Return [X, Y] of the center of cell containing provided text 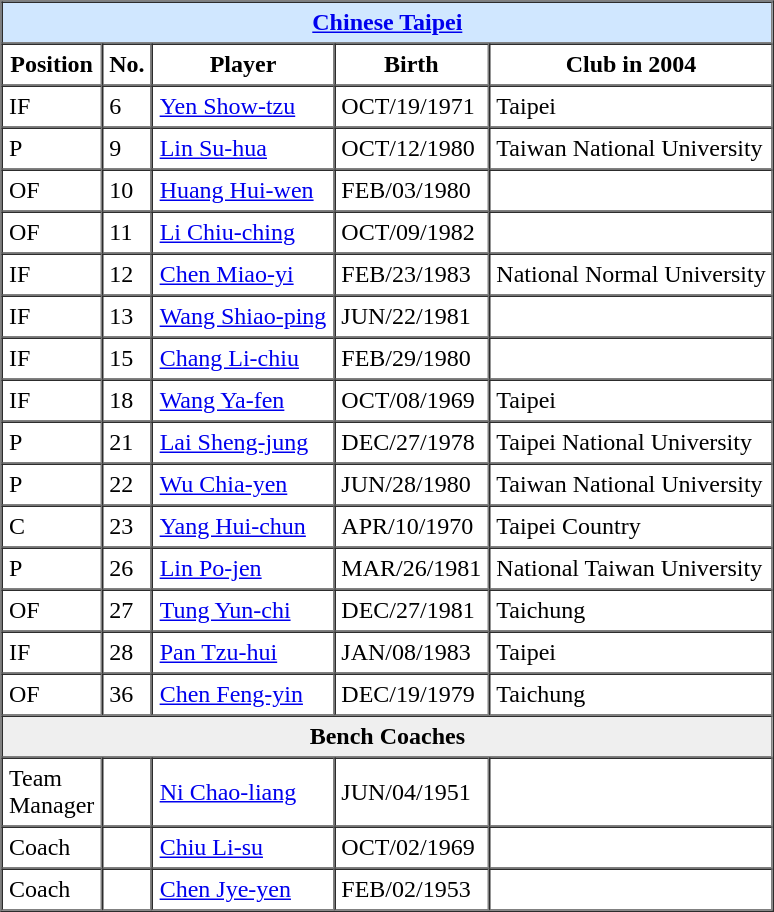
DEC/27/1978 [412, 443]
27 [127, 611]
22 [127, 485]
Lai Sheng-jung [243, 443]
Chen Miao-yi [243, 275]
Player [243, 65]
MAR/26/1981 [412, 569]
Pan Tzu-hui [243, 653]
10 [127, 191]
Taipei National University [631, 443]
26 [127, 569]
DEC/27/1981 [412, 611]
18 [127, 401]
Huang Hui-wen [243, 191]
DEC/19/1979 [412, 695]
Yang Hui-chun [243, 527]
Wu Chia-yen [243, 485]
Position [52, 65]
Li Chiu-ching [243, 233]
Lin Su-hua [243, 149]
Team Manager [52, 792]
Chinese Taipei [388, 23]
11 [127, 233]
FEB/02/1953 [412, 889]
Chiu Li-su [243, 847]
APR/10/1970 [412, 527]
12 [127, 275]
OCT/02/1969 [412, 847]
OCT/08/1969 [412, 401]
Chen Feng-yin [243, 695]
No. [127, 65]
Wang Shiao-ping [243, 317]
OCT/09/1982 [412, 233]
Chang Li-chiu [243, 359]
JUN/28/1980 [412, 485]
Lin Po-jen [243, 569]
FEB/23/1983 [412, 275]
National Normal University [631, 275]
21 [127, 443]
6 [127, 107]
Birth [412, 65]
OCT/19/1971 [412, 107]
15 [127, 359]
National Taiwan University [631, 569]
Wang Ya-fen [243, 401]
C [52, 527]
Taipei Country [631, 527]
13 [127, 317]
Chen Jye-yen [243, 889]
JUN/22/1981 [412, 317]
Club in 2004 [631, 65]
JUN/04/1951 [412, 792]
36 [127, 695]
FEB/03/1980 [412, 191]
OCT/12/1980 [412, 149]
Tung Yun-chi [243, 611]
FEB/29/1980 [412, 359]
Bench Coaches [388, 737]
28 [127, 653]
JAN/08/1983 [412, 653]
23 [127, 527]
9 [127, 149]
Yen Show-tzu [243, 107]
Ni Chao-liang [243, 792]
